Extract the [X, Y] coordinate from the center of the cell holding the provided text.  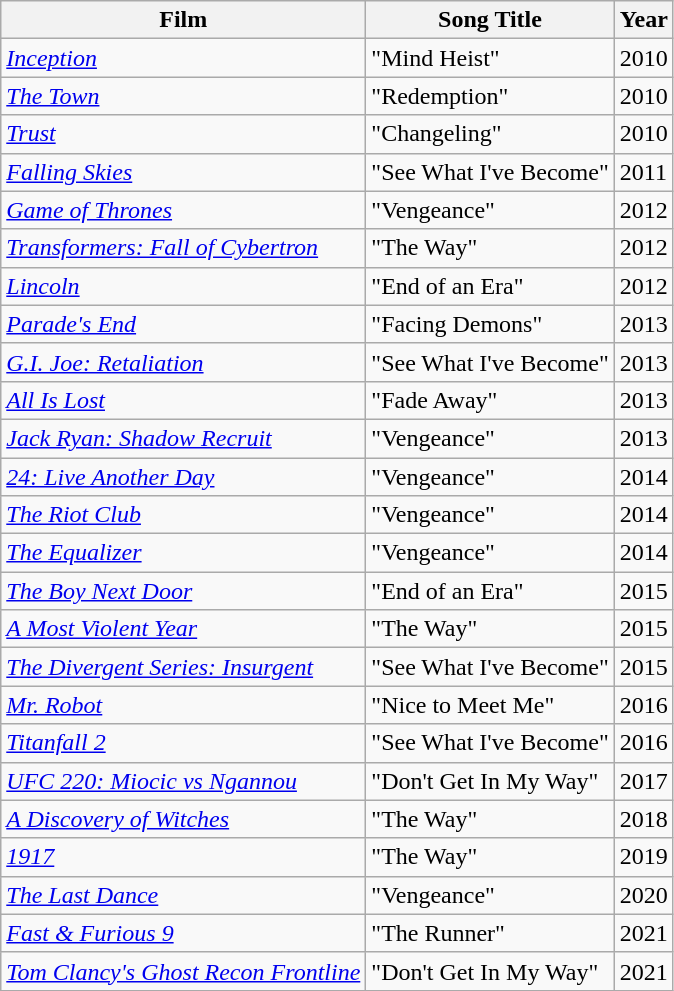
A Discovery of Witches [184, 819]
All Is Lost [184, 400]
"Redemption" [490, 96]
"The Runner" [490, 933]
A Most Violent Year [184, 629]
Parade's End [184, 324]
The Divergent Series: Insurgent [184, 667]
"Mind Heist" [490, 58]
"Facing Demons" [490, 324]
Jack Ryan: Shadow Recruit [184, 438]
Game of Thrones [184, 210]
The Boy Next Door [184, 591]
Falling Skies [184, 172]
Fast & Furious 9 [184, 933]
2011 [644, 172]
G.I. Joe: Retaliation [184, 362]
Transformers: Fall of Cybertron [184, 248]
24: Live Another Day [184, 477]
Titanfall 2 [184, 743]
Year [644, 20]
Film [184, 20]
Inception [184, 58]
2018 [644, 819]
The Riot Club [184, 515]
Lincoln [184, 286]
2019 [644, 857]
1917 [184, 857]
2020 [644, 895]
"Fade Away" [490, 400]
Tom Clancy's Ghost Recon Frontline [184, 971]
The Last Dance [184, 895]
"Nice to Meet Me" [490, 705]
Trust [184, 134]
"Changeling" [490, 134]
Song Title [490, 20]
UFC 220: Miocic vs Ngannou [184, 781]
The Town [184, 96]
Mr. Robot [184, 705]
2017 [644, 781]
The Equalizer [184, 553]
